Search for the cell housing the specified text and yield its (x, y) center coordinate. 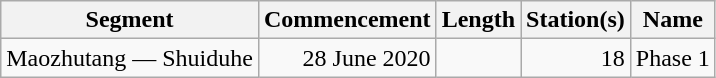
Maozhutang — Shuiduhe (130, 58)
Commencement (347, 20)
Station(s) (576, 20)
Phase 1 (672, 58)
Length (478, 20)
28 June 2020 (347, 58)
Name (672, 20)
Segment (130, 20)
18 (576, 58)
